For the text-containing cell, return its midpoint in [x, y] coordinate format. 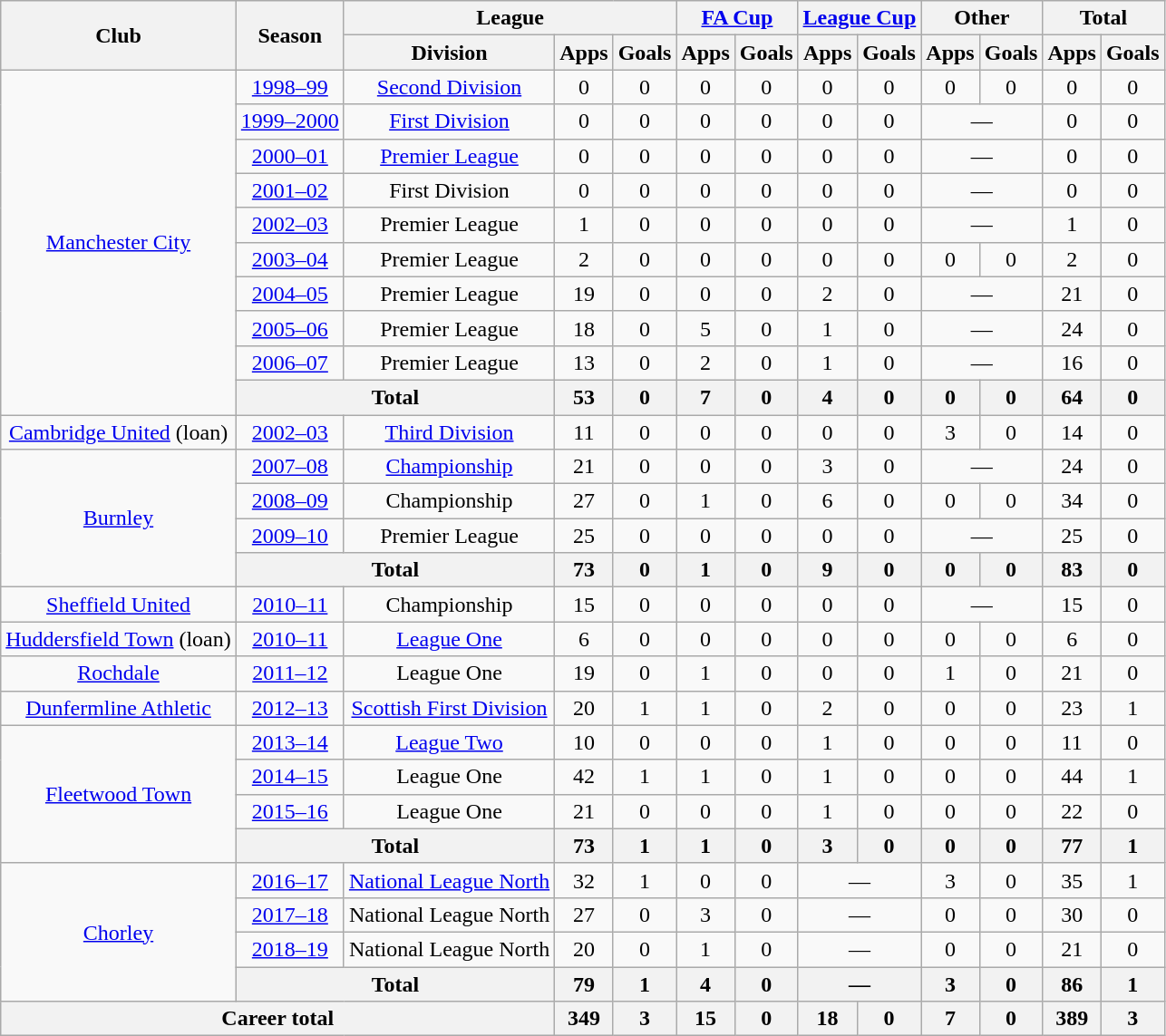
League Cup [860, 18]
14 [1072, 432]
2007–08 [290, 467]
83 [1072, 570]
League [510, 18]
13 [584, 363]
34 [1072, 501]
349 [584, 1019]
Burnley [119, 518]
2017–18 [290, 915]
2018–19 [290, 949]
League Two [449, 742]
2012–13 [290, 708]
Cambridge United (loan) [119, 432]
Third Division [449, 432]
1999–2000 [290, 121]
2005–06 [290, 328]
35 [1072, 880]
Dunfermline Athletic [119, 708]
16 [1072, 363]
22 [1072, 811]
Huddersfield Town (loan) [119, 639]
Fleetwood Town [119, 794]
10 [584, 742]
2015–16 [290, 811]
2000–01 [290, 156]
5 [705, 328]
9 [827, 570]
23 [1072, 708]
Rochdale [119, 673]
Career total [277, 1019]
42 [584, 777]
30 [1072, 915]
Season [290, 35]
2011–12 [290, 673]
2001–02 [290, 190]
Division [449, 53]
2016–17 [290, 880]
77 [1072, 846]
2006–07 [290, 363]
Sheffield United [119, 605]
Second Division [449, 87]
44 [1072, 777]
Chorley [119, 932]
2003–04 [290, 259]
389 [1072, 1019]
2008–09 [290, 501]
32 [584, 880]
Club [119, 35]
1998–99 [290, 87]
Other [982, 18]
79 [584, 983]
86 [1072, 983]
2004–05 [290, 294]
FA Cup [737, 18]
2014–15 [290, 777]
53 [584, 397]
64 [1072, 397]
Scottish First Division [449, 708]
2013–14 [290, 742]
2009–10 [290, 536]
Manchester City [119, 243]
